Identify which cell holds the provided text, then report its (x, y) central coordinate. 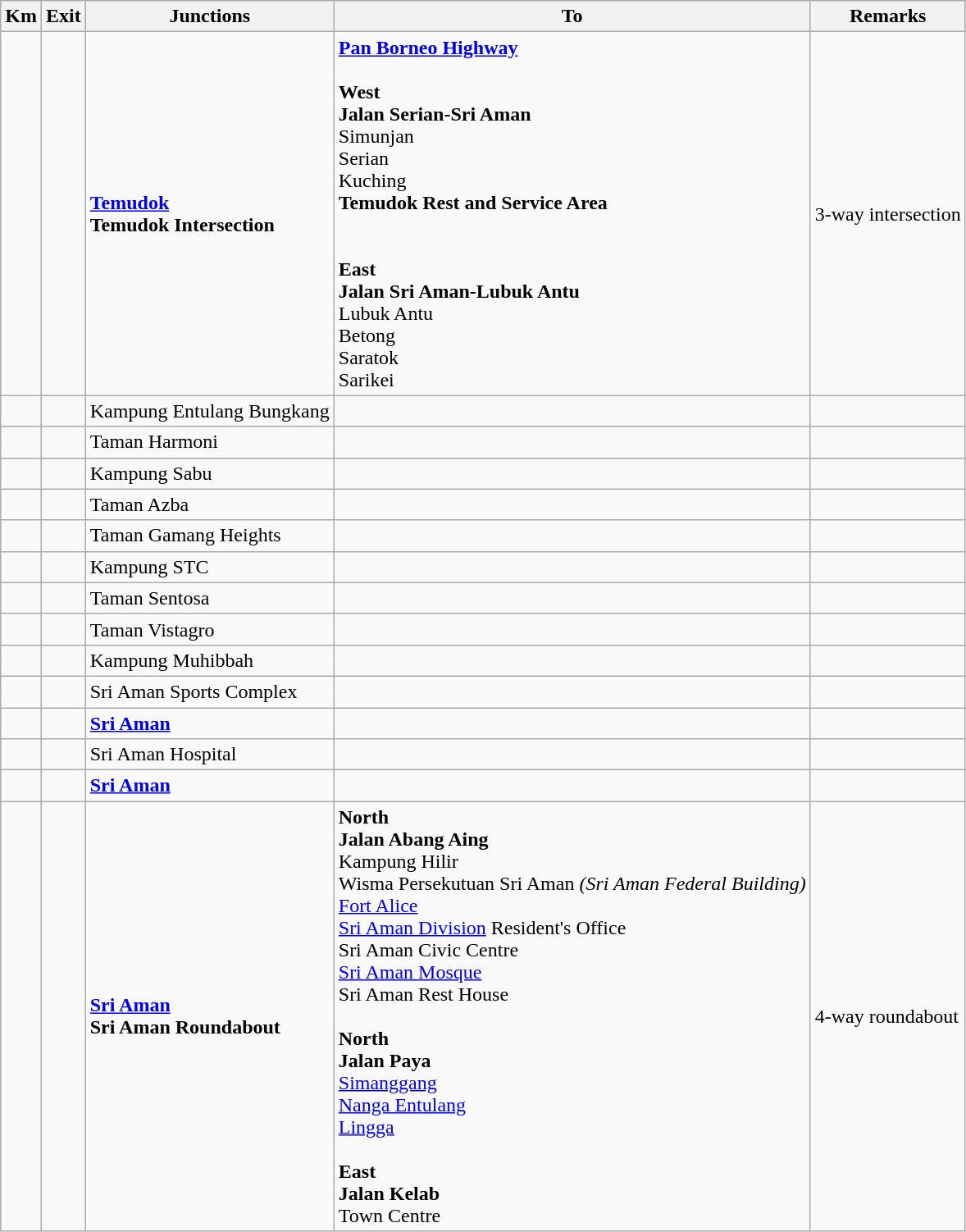
Kampung STC (210, 567)
TemudokTemudok Intersection (210, 213)
Sri AmanSri Aman Roundabout (210, 1016)
Taman Harmoni (210, 442)
4-way roundabout (887, 1016)
Sri Aman Sports Complex (210, 691)
Kampung Sabu (210, 473)
Sri Aman Hospital (210, 755)
Taman Gamang Heights (210, 536)
Junctions (210, 16)
Remarks (887, 16)
3-way intersection (887, 213)
Taman Sentosa (210, 598)
Taman Azba (210, 504)
Taman Vistagro (210, 629)
Kampung Entulang Bungkang (210, 411)
Exit (63, 16)
To (572, 16)
Kampung Muhibbah (210, 660)
Km (21, 16)
